From the cell containing the given text, extract its center point as [x, y] coordinate. 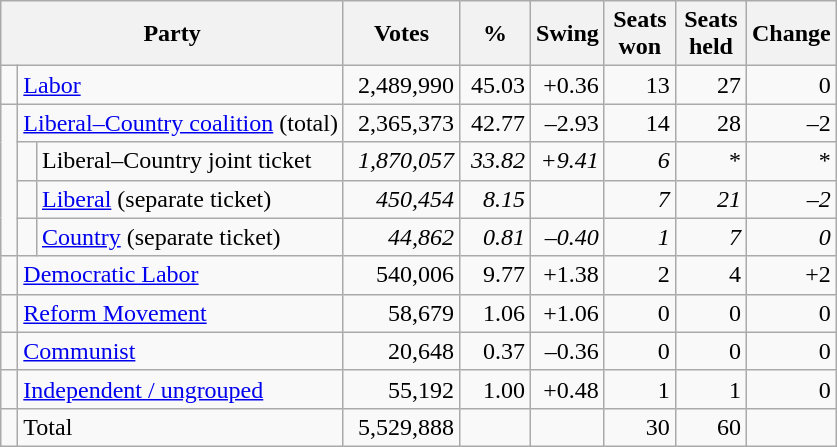
Democratic Labor [181, 275]
2 [640, 275]
1.00 [496, 389]
540,006 [401, 275]
44,862 [401, 237]
Reform Movement [181, 313]
30 [640, 427]
+1.38 [568, 275]
13 [640, 85]
5,529,888 [401, 427]
Liberal–Country coalition (total) [181, 123]
9.77 [496, 275]
2,489,990 [401, 85]
Swing [568, 34]
20,648 [401, 351]
0.37 [496, 351]
Change [791, 34]
Total [181, 427]
Liberal–Country joint ticket [190, 161]
60 [710, 427]
–2.93 [568, 123]
Seats won [640, 34]
+0.48 [568, 389]
+9.41 [568, 161]
–0.36 [568, 351]
1,870,057 [401, 161]
Communist [181, 351]
6 [640, 161]
Labor [181, 85]
450,454 [401, 199]
21 [710, 199]
42.77 [496, 123]
Liberal (separate ticket) [190, 199]
+2 [791, 275]
28 [710, 123]
Votes [401, 34]
4 [710, 275]
14 [640, 123]
Seats held [710, 34]
+0.36 [568, 85]
2,365,373 [401, 123]
+1.06 [568, 313]
% [496, 34]
Country (separate ticket) [190, 237]
1.06 [496, 313]
33.82 [496, 161]
0.81 [496, 237]
58,679 [401, 313]
Party [172, 34]
–0.40 [568, 237]
27 [710, 85]
8.15 [496, 199]
45.03 [496, 85]
Independent / ungrouped [181, 389]
55,192 [401, 389]
